Determine the (X, Y) coordinate at the center of the cell enclosing the given text.  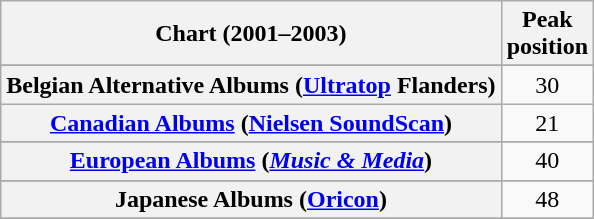
Belgian Alternative Albums (Ultratop Flanders) (251, 85)
40 (547, 161)
21 (547, 123)
Chart (2001–2003) (251, 34)
European Albums (Music & Media) (251, 161)
48 (547, 199)
Japanese Albums (Oricon) (251, 199)
Canadian Albums (Nielsen SoundScan) (251, 123)
30 (547, 85)
Peakposition (547, 34)
